Find where the given text appears and provide that cell's center as [x, y] coordinate. 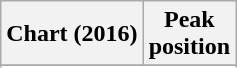
Chart (2016) [72, 34]
Peakposition [189, 34]
